Capture the cell that displays the provided text and extract its (X, Y) central coordinate. 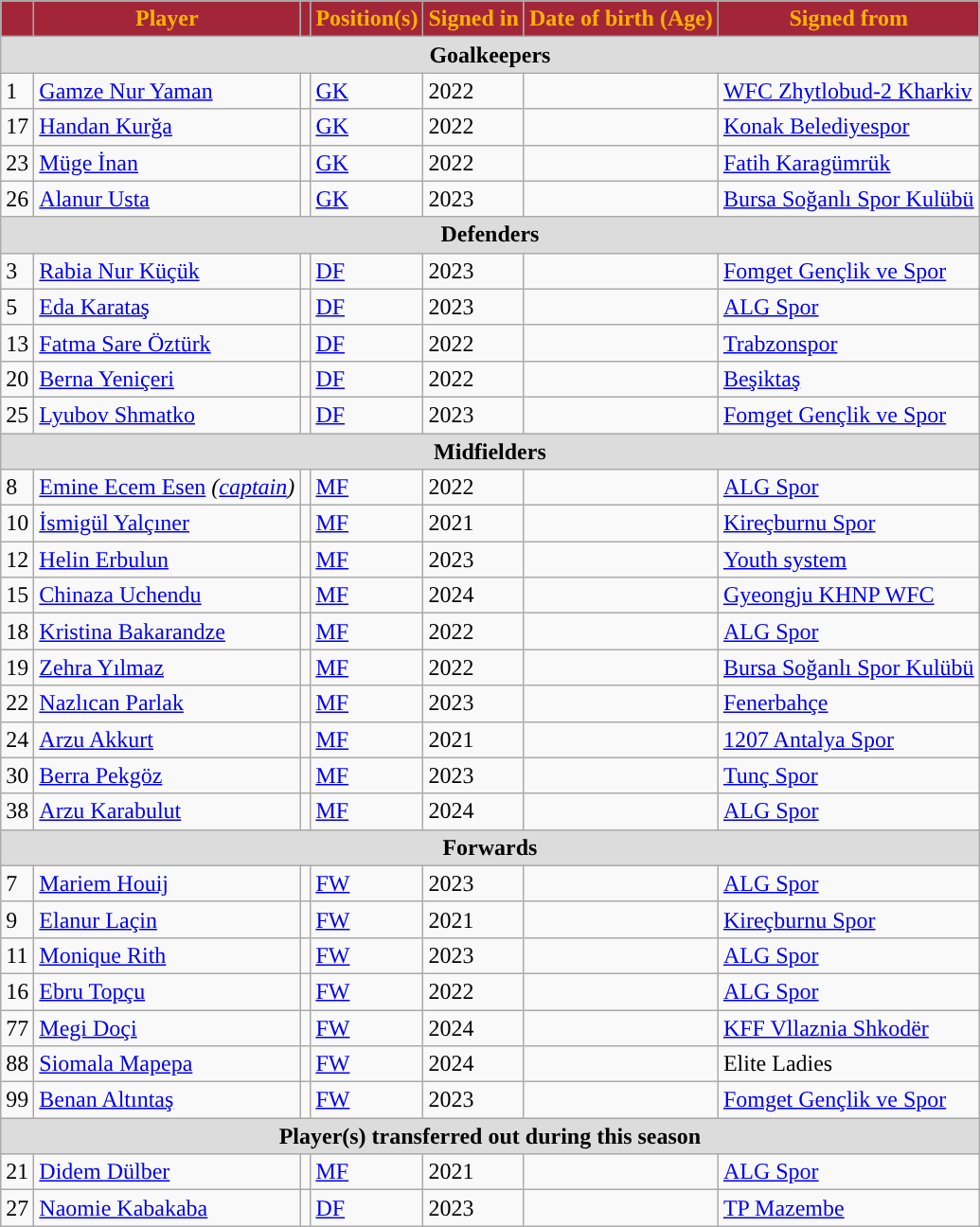
Arzu Karabulut (167, 811)
WFC Zhytlobud-2 Kharkiv (848, 91)
26 (17, 199)
Ebru Topçu (167, 991)
Eda Karataş (167, 307)
Fatma Sare Öztürk (167, 343)
23 (17, 163)
Player(s) transferred out during this season (490, 1136)
16 (17, 991)
18 (17, 631)
Fatih Karagümrük (848, 163)
Zehra Yılmaz (167, 667)
Tunç Spor (848, 775)
19 (17, 667)
Berra Pekgöz (167, 775)
Gamze Nur Yaman (167, 91)
25 (17, 415)
27 (17, 1208)
9 (17, 919)
Beşiktaş (848, 379)
Position(s) (367, 19)
Megi Doçi (167, 1027)
17 (17, 127)
Lyubov Shmatko (167, 415)
38 (17, 811)
99 (17, 1100)
11 (17, 955)
77 (17, 1027)
Date of birth (Age) (621, 19)
5 (17, 307)
10 (17, 524)
Goalkeepers (490, 55)
8 (17, 488)
Trabzonspor (848, 343)
Player (167, 19)
20 (17, 379)
Signed from (848, 19)
Arzu Akkurt (167, 739)
Rabia Nur Küçük (167, 271)
Müge İnan (167, 163)
Nazlıcan Parlak (167, 703)
KFF Vllaznia Shkodër (848, 1027)
Fenerbahçe (848, 703)
7 (17, 883)
Konak Belediyespor (848, 127)
Gyeongju KHNP WFC (848, 596)
Forwards (490, 847)
88 (17, 1064)
Chinaza Uchendu (167, 596)
Mariem Houij (167, 883)
Elanur Laçin (167, 919)
24 (17, 739)
Youth system (848, 560)
İsmigül Yalçıner (167, 524)
Alanur Usta (167, 199)
Emine Ecem Esen (captain) (167, 488)
Defenders (490, 235)
22 (17, 703)
15 (17, 596)
Didem Dülber (167, 1172)
Berna Yeniçeri (167, 379)
Helin Erbulun (167, 560)
3 (17, 271)
21 (17, 1172)
Signed in (473, 19)
13 (17, 343)
1 (17, 91)
Elite Ladies (848, 1064)
Kristina Bakarandze (167, 631)
Naomie Kabakaba (167, 1208)
12 (17, 560)
30 (17, 775)
Handan Kurğa (167, 127)
Monique Rith (167, 955)
Siomala Mapepa (167, 1064)
Benan Altıntaş (167, 1100)
TP Mazembe (848, 1208)
1207 Antalya Spor (848, 739)
Midfielders (490, 452)
